Identify which cell holds the provided text, then report its [X, Y] central coordinate. 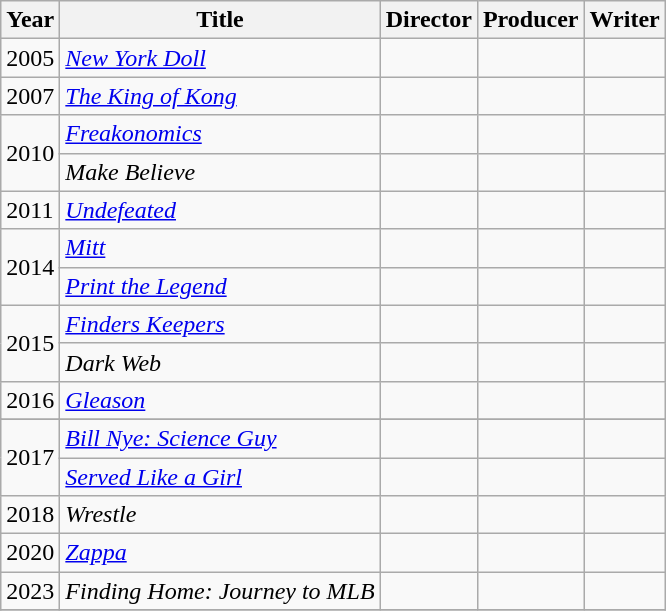
2007 [30, 96]
Wrestle [220, 515]
Freakonomics [220, 134]
Finders Keepers [220, 324]
2018 [30, 515]
2005 [30, 58]
2011 [30, 210]
Year [30, 20]
2020 [30, 553]
Gleason [220, 400]
Title [220, 20]
Print the Legend [220, 286]
Bill Nye: Science Guy [220, 438]
2016 [30, 400]
2015 [30, 343]
Producer [530, 20]
Make Believe [220, 172]
Mitt [220, 248]
2023 [30, 591]
Dark Web [220, 362]
Served Like a Girl [220, 477]
New York Doll [220, 58]
The King of Kong [220, 96]
Finding Home: Journey to MLB [220, 591]
Zappa [220, 553]
2010 [30, 153]
Undefeated [220, 210]
Writer [624, 20]
2014 [30, 267]
2017 [30, 457]
Director [428, 20]
